Determine the [X, Y] coordinate at the center of the cell enclosing the given text.  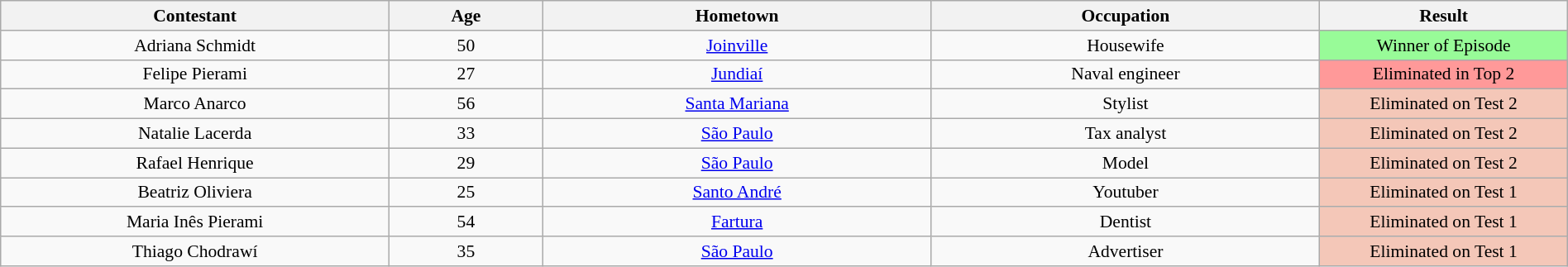
Advertiser [1126, 251]
35 [466, 251]
Youtuber [1126, 193]
Maria Inês Pierami [195, 222]
Hometown [737, 16]
Tax analyst [1126, 134]
27 [466, 74]
Jundiaí [737, 74]
Rafael Henrique [195, 163]
Marco Anarco [195, 104]
Santa Mariana [737, 104]
Winner of Episode [1444, 45]
25 [466, 193]
Santo André [737, 193]
Fartura [737, 222]
29 [466, 163]
Model [1126, 163]
Adriana Schmidt [195, 45]
Eliminated in Top 2 [1444, 74]
Naval engineer [1126, 74]
Stylist [1126, 104]
Dentist [1126, 222]
Contestant [195, 16]
Occupation [1126, 16]
33 [466, 134]
50 [466, 45]
Result [1444, 16]
Natalie Lacerda [195, 134]
Thiago Chodrawí [195, 251]
54 [466, 222]
Beatriz Oliviera [195, 193]
Joinville [737, 45]
Age [466, 16]
56 [466, 104]
Housewife [1126, 45]
Felipe Pierami [195, 74]
